Return (X, Y) of the center of cell containing provided text 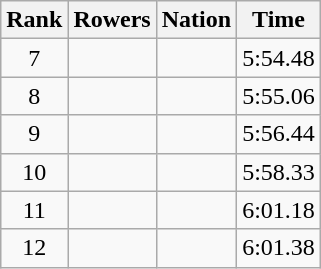
5:54.48 (279, 58)
6:01.38 (279, 248)
Rowers (112, 20)
Time (279, 20)
Rank (34, 20)
9 (34, 134)
6:01.18 (279, 210)
8 (34, 96)
5:56.44 (279, 134)
5:58.33 (279, 172)
10 (34, 172)
11 (34, 210)
5:55.06 (279, 96)
7 (34, 58)
12 (34, 248)
Nation (196, 20)
